Capture the cell that displays the provided text and extract its [x, y] central coordinate. 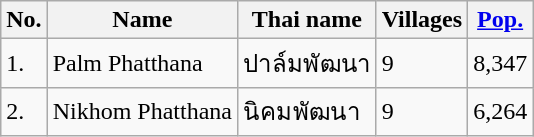
Pop. [500, 20]
1. [24, 64]
Nikhom Phatthana [142, 112]
Villages [422, 20]
No. [24, 20]
ปาล์มพัฒนา [308, 64]
Palm Phatthana [142, 64]
2. [24, 112]
8,347 [500, 64]
6,264 [500, 112]
นิคมพัฒนา [308, 112]
Thai name [308, 20]
Name [142, 20]
